Search for the cell housing the specified text and yield its [x, y] center coordinate. 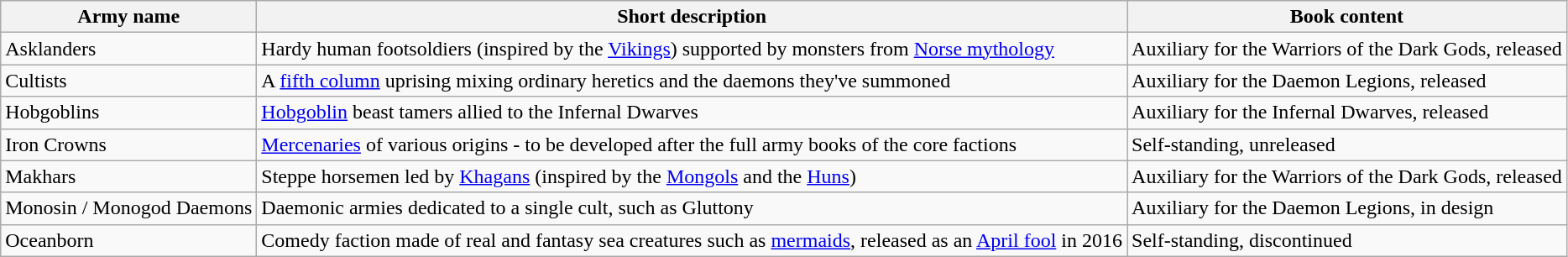
Iron Crowns [129, 144]
Hobgoblin beast tamers allied to the Infernal Dwarves [692, 113]
Self-standing, discontinued [1347, 240]
Auxiliary for the Daemon Legions, in design [1347, 208]
Auxiliary for the Daemon Legions, released [1347, 81]
Mercenaries of various origins - to be developed after the full army books of the core factions [692, 144]
Hobgoblins [129, 113]
Cultists [129, 81]
A fifth column uprising mixing ordinary heretics and the daemons they've summoned [692, 81]
Self-standing, unreleased [1347, 144]
Auxiliary for the Infernal Dwarves, released [1347, 113]
Short description [692, 17]
Book content [1347, 17]
Comedy faction made of real and fantasy sea creatures such as mermaids, released as an April fool in 2016 [692, 240]
Oceanborn [129, 240]
Asklanders [129, 49]
Monosin / Monogod Daemons [129, 208]
Daemonic armies dedicated to a single cult, such as Gluttony [692, 208]
Steppe horsemen led by Khagans (inspired by the Mongols and the Huns) [692, 176]
Army name [129, 17]
Hardy human footsoldiers (inspired by the Vikings) supported by monsters from Norse mythology [692, 49]
Makhars [129, 176]
